Find where the given text appears and provide that cell's center as (x, y) coordinate. 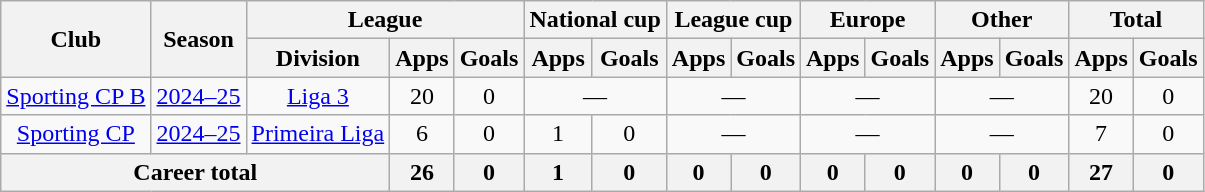
Europe (868, 20)
Other (1002, 20)
Total (1136, 20)
27 (1101, 172)
7 (1101, 134)
Division (318, 58)
Club (76, 39)
League (385, 20)
National cup (595, 20)
Sporting CP (76, 134)
6 (422, 134)
League cup (733, 20)
Season (198, 39)
Career total (196, 172)
Sporting CP B (76, 96)
26 (422, 172)
Primeira Liga (318, 134)
Liga 3 (318, 96)
